Pinpoint the cell where the given text exists, returning its [X, Y] midpoint coordinate. 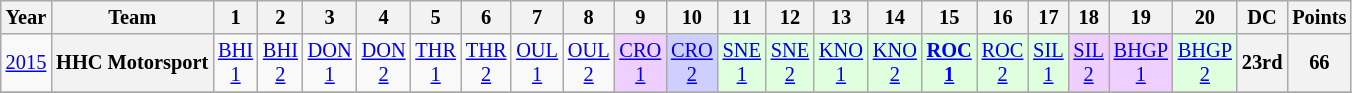
Team [132, 17]
10 [692, 17]
1 [236, 17]
THR1 [435, 63]
7 [537, 17]
SIL2 [1089, 63]
DON1 [330, 63]
ROC1 [950, 63]
13 [841, 17]
BHI2 [280, 63]
6 [486, 17]
DON2 [384, 63]
SNE2 [790, 63]
4 [384, 17]
66 [1319, 63]
THR2 [486, 63]
SIL1 [1048, 63]
15 [950, 17]
OUL2 [589, 63]
5 [435, 17]
OUL1 [537, 63]
9 [640, 17]
2 [280, 17]
3 [330, 17]
KNO2 [895, 63]
BHI1 [236, 63]
8 [589, 17]
14 [895, 17]
CRO2 [692, 63]
2015 [26, 63]
12 [790, 17]
Year [26, 17]
20 [1205, 17]
HHC Motorsport [132, 63]
BHGP1 [1141, 63]
KNO1 [841, 63]
Points [1319, 17]
ROC2 [1003, 63]
23rd [1262, 63]
17 [1048, 17]
SNE1 [742, 63]
BHGP2 [1205, 63]
CRO1 [640, 63]
18 [1089, 17]
DC [1262, 17]
16 [1003, 17]
19 [1141, 17]
11 [742, 17]
